For the text-containing cell, return its midpoint in [x, y] coordinate format. 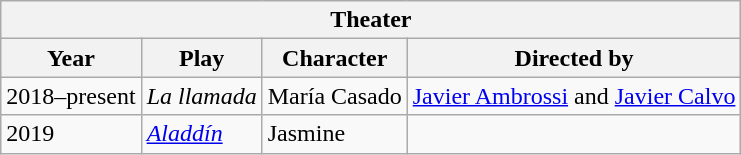
Character [334, 58]
Play [202, 58]
Year [71, 58]
Javier Ambrossi and Javier Calvo [574, 96]
Jasmine [334, 134]
La llamada [202, 96]
Directed by [574, 58]
2018–present [71, 96]
María Casado [334, 96]
Aladdín [202, 134]
2019 [71, 134]
Theater [371, 20]
